Search for the cell housing the specified text and yield its [X, Y] center coordinate. 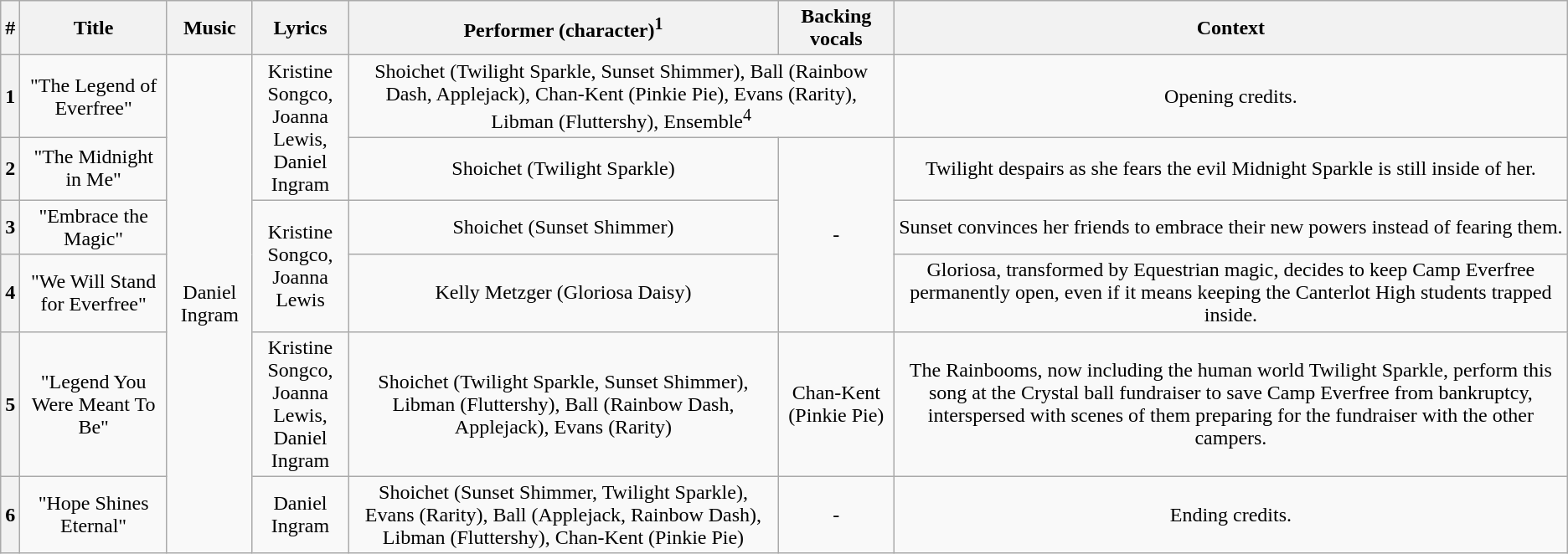
4 [10, 293]
Shoichet (Sunset Shimmer) [563, 228]
5 [10, 403]
# [10, 28]
Chan-Kent (Pinkie Pie) [836, 403]
Kelly Metzger (Gloriosa Daisy) [563, 293]
"We Will Stand for Everfree" [94, 293]
Context [1231, 28]
Twilight despairs as she fears the evil Midnight Sparkle is still inside of her. [1231, 169]
Shoichet (Twilight Sparkle, Sunset Shimmer), Ball (Rainbow Dash, Applejack), Chan-Kent (Pinkie Pie), Evans (Rarity), Libman (Fluttershy), Ensemble4 [622, 97]
"Embrace the Magic" [94, 228]
1 [10, 97]
Backing vocals [836, 28]
6 [10, 515]
2 [10, 169]
Shoichet (Sunset Shimmer, Twilight Sparkle), Evans (Rarity), Ball (Applejack, Rainbow Dash), Libman (Fluttershy), Chan-Kent (Pinkie Pie) [563, 515]
Shoichet (Twilight Sparkle) [563, 169]
Title [94, 28]
Sunset convinces her friends to embrace their new powers instead of fearing them. [1231, 228]
Performer (character)1 [563, 28]
Kristine Songco,Joanna Lewis [300, 266]
"Legend You Were Meant To Be" [94, 403]
3 [10, 228]
"The Legend of Everfree" [94, 97]
Music [209, 28]
Opening credits. [1231, 97]
"The Midnight in Me" [94, 169]
Lyrics [300, 28]
Ending credits. [1231, 515]
Shoichet (Twilight Sparkle, Sunset Shimmer), Libman (Fluttershy), Ball (Rainbow Dash, Applejack), Evans (Rarity) [563, 403]
"Hope Shines Eternal" [94, 515]
